Provide the (x, y) coordinate of the cell's center where the given text is located.  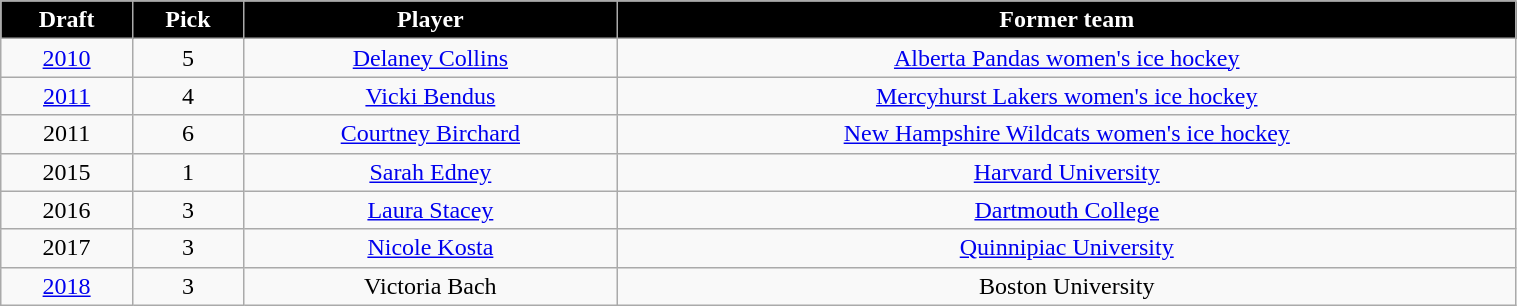
Courtney Birchard (430, 134)
Laura Stacey (430, 210)
2015 (67, 172)
Victoria Bach (430, 286)
Player (430, 20)
2010 (67, 58)
Quinnipiac University (1066, 248)
Former team (1066, 20)
Boston University (1066, 286)
Nicole Kosta (430, 248)
Delaney Collins (430, 58)
Pick (188, 20)
1 (188, 172)
Harvard University (1066, 172)
6 (188, 134)
Sarah Edney (430, 172)
New Hampshire Wildcats women's ice hockey (1066, 134)
Vicki Bendus (430, 96)
2017 (67, 248)
5 (188, 58)
Alberta Pandas women's ice hockey (1066, 58)
4 (188, 96)
Mercyhurst Lakers women's ice hockey (1066, 96)
Draft (67, 20)
2018 (67, 286)
Dartmouth College (1066, 210)
2016 (67, 210)
